Extract the (x, y) coordinate from the center of the cell holding the provided text.  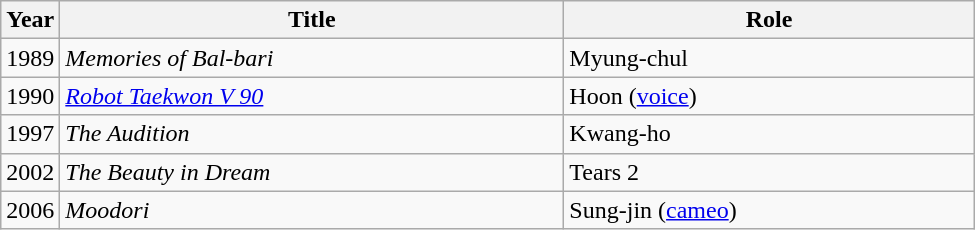
Title (312, 20)
Tears 2 (769, 172)
2006 (30, 210)
Moodori (312, 210)
Role (769, 20)
Kwang-ho (769, 134)
The Beauty in Dream (312, 172)
1997 (30, 134)
2002 (30, 172)
The Audition (312, 134)
Year (30, 20)
Robot Taekwon V 90 (312, 96)
Hoon (voice) (769, 96)
Sung-jin (cameo) (769, 210)
1990 (30, 96)
1989 (30, 58)
Memories of Bal-bari (312, 58)
Myung-chul (769, 58)
